Identify which cell holds the provided text, then report its [X, Y] central coordinate. 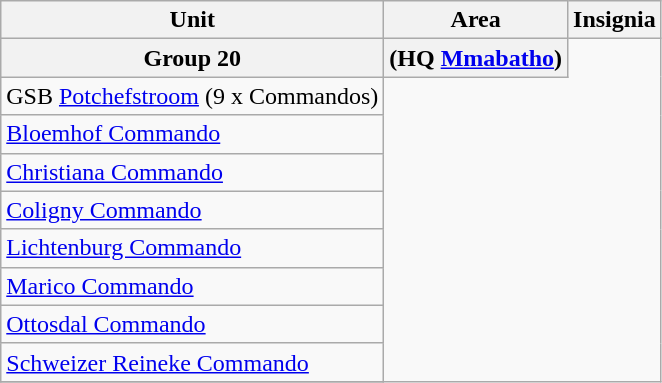
Insignia [615, 20]
Lichtenburg Commando [192, 248]
Group 20 [192, 58]
(HQ Mmabatho) [476, 58]
Coligny Commando [192, 210]
Bloemhof Commando [192, 134]
Marico Commando [192, 286]
GSB Potchefstroom (9 x Commandos) [192, 96]
Area [476, 20]
Christiana Commando [192, 172]
Unit [192, 20]
Schweizer Reineke Commando [192, 362]
Ottosdal Commando [192, 324]
